Detect which cell encompasses the target text, then output its [x, y] center coordinate. 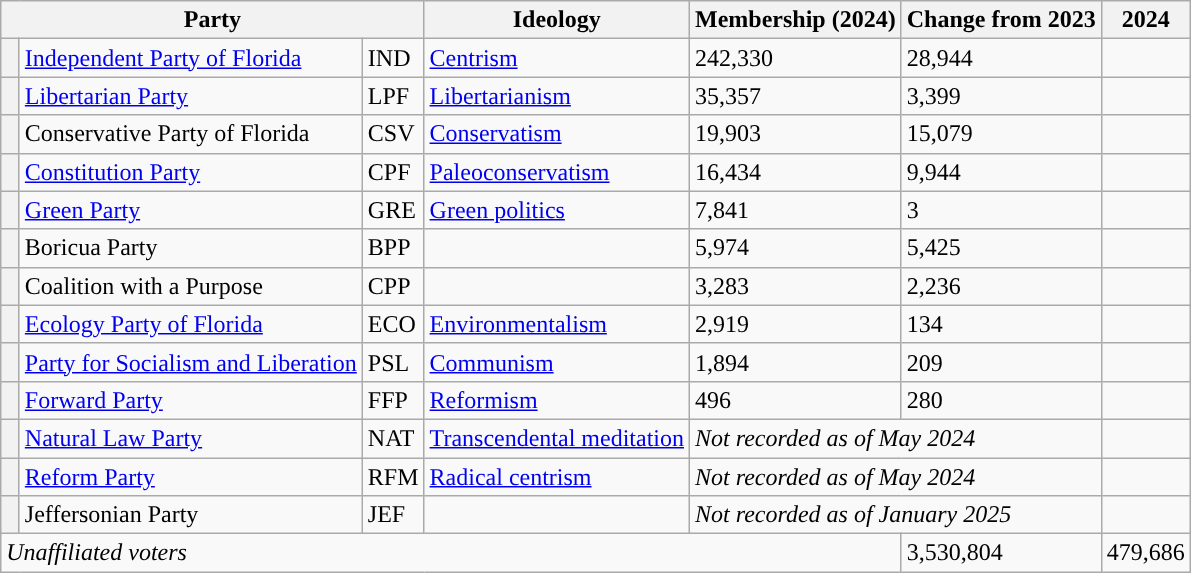
3 [1001, 210]
GRE [393, 210]
Not recorded as of January 2025 [896, 515]
2024 [1146, 20]
496 [796, 400]
Paleoconservatism [556, 172]
CPP [393, 286]
JEF [393, 515]
Environmentalism [556, 324]
35,357 [796, 96]
Coalition with a Purpose [190, 286]
134 [1001, 324]
Natural Law Party [190, 438]
15,079 [1001, 134]
1,894 [796, 362]
IND [393, 58]
2,236 [1001, 286]
CSV [393, 134]
2,919 [796, 324]
Boricua Party [190, 248]
Green politics [556, 210]
Transcendental meditation [556, 438]
209 [1001, 362]
Radical centrism [556, 477]
Green Party [190, 210]
NAT [393, 438]
Reformism [556, 400]
Membership (2024) [796, 20]
3,283 [796, 286]
5,425 [1001, 248]
Change from 2023 [1001, 20]
9,944 [1001, 172]
28,944 [1001, 58]
280 [1001, 400]
Party for Socialism and Liberation [190, 362]
479,686 [1146, 553]
Centrism [556, 58]
CPF [393, 172]
7,841 [796, 210]
PSL [393, 362]
Ecology Party of Florida [190, 324]
3,399 [1001, 96]
Libertarian Party [190, 96]
Forward Party [190, 400]
Communism [556, 362]
Constitution Party [190, 172]
3,530,804 [1001, 553]
BPP [393, 248]
Ideology [556, 20]
16,434 [796, 172]
Jeffersonian Party [190, 515]
Party [212, 20]
LPF [393, 96]
242,330 [796, 58]
Libertarianism [556, 96]
5,974 [796, 248]
Conservatism [556, 134]
Conservative Party of Florida [190, 134]
FFP [393, 400]
ECO [393, 324]
Unaffiliated voters [451, 553]
Reform Party [190, 477]
19,903 [796, 134]
RFM [393, 477]
Independent Party of Florida [190, 58]
